Locate the cell with the specified text and output its [X, Y] center coordinate. 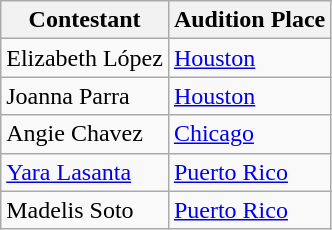
Chicago [249, 134]
Contestant [85, 20]
Angie Chavez [85, 134]
Yara Lasanta [85, 172]
Madelis Soto [85, 210]
Elizabeth López [85, 58]
Audition Place [249, 20]
Joanna Parra [85, 96]
